Search for the cell housing the specified text and yield its [X, Y] center coordinate. 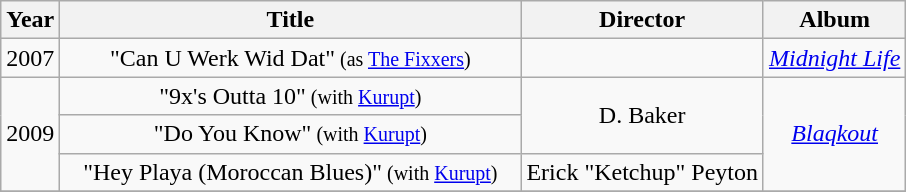
2007 [30, 58]
Title [290, 20]
Erick "Ketchup" Peyton [642, 172]
D. Baker [642, 115]
Year [30, 20]
2009 [30, 134]
Blaqkout [834, 134]
"Can U Werk Wid Dat" (as The Fixxers) [290, 58]
Director [642, 20]
Midnight Life [834, 58]
"Hey Playa (Moroccan Blues)" (with Kurupt) [290, 172]
"Do You Know" (with Kurupt) [290, 134]
Album [834, 20]
"9x's Outta 10" (with Kurupt) [290, 96]
